Provide the [x, y] coordinate of the cell's center where the given text is located.  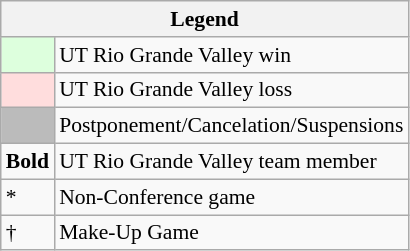
UT Rio Grande Valley loss [231, 90]
Postponement/Cancelation/Suspensions [231, 126]
Bold [28, 162]
Make-Up Game [231, 233]
* [28, 197]
† [28, 233]
UT Rio Grande Valley team member [231, 162]
UT Rio Grande Valley win [231, 55]
Non-Conference game [231, 197]
Legend [205, 19]
